Identify which cell holds the provided text, then report its [X, Y] central coordinate. 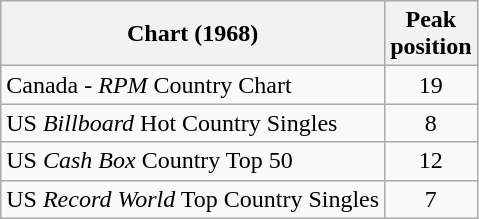
US Cash Box Country Top 50 [193, 161]
Peakposition [431, 34]
Chart (1968) [193, 34]
Canada - RPM Country Chart [193, 85]
US Billboard Hot Country Singles [193, 123]
12 [431, 161]
19 [431, 85]
7 [431, 199]
US Record World Top Country Singles [193, 199]
8 [431, 123]
